Return [X, Y] of the center of cell containing provided text 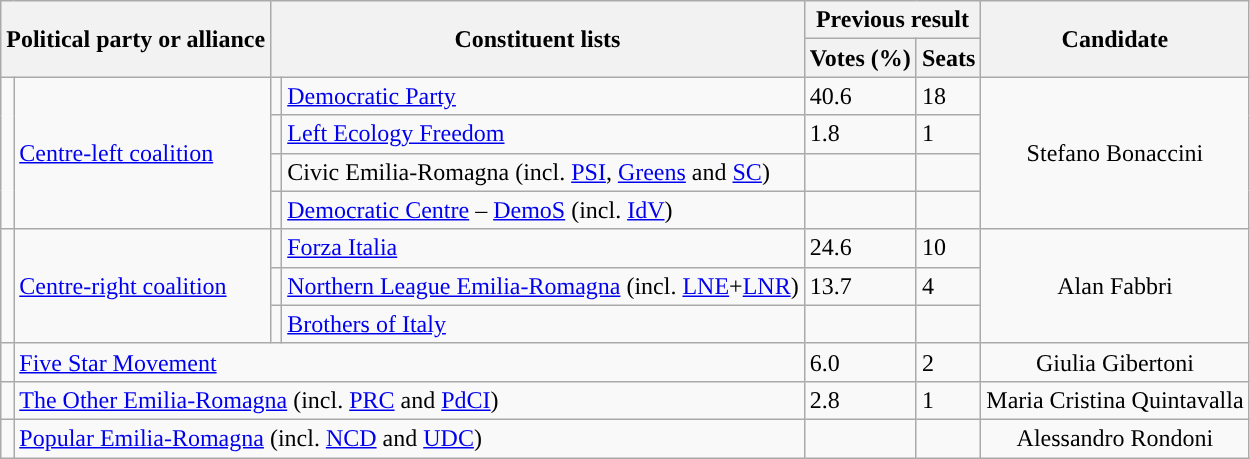
4 [948, 286]
24.6 [860, 248]
The Other Emilia-Romagna (incl. PRC and PdCI) [409, 400]
Votes (%) [860, 58]
13.7 [860, 286]
Maria Cristina Quintavalla [1115, 400]
Brothers of Italy [543, 324]
40.6 [860, 96]
Left Ecology Freedom [543, 134]
Civic Emilia-Romagna (incl. PSI, Greens and SC) [543, 172]
Seats [948, 58]
Constituent lists [538, 39]
2.8 [860, 400]
18 [948, 96]
2 [948, 362]
Candidate [1115, 39]
Giulia Gibertoni [1115, 362]
Centre-right coalition [142, 286]
6.0 [860, 362]
Political party or alliance [136, 39]
Centre-left coalition [142, 153]
1.8 [860, 134]
Five Star Movement [409, 362]
10 [948, 248]
Forza Italia [543, 248]
Alan Fabbri [1115, 286]
Alessandro Rondoni [1115, 438]
Democratic Centre – DemoS (incl. IdV) [543, 210]
Democratic Party [543, 96]
Stefano Bonaccini [1115, 153]
Previous result [892, 20]
Northern League Emilia-Romagna (incl. LNE+LNR) [543, 286]
Popular Emilia-Romagna (incl. NCD and UDC) [409, 438]
